Determine the [X, Y] coordinate at the center of the cell enclosing the given text.  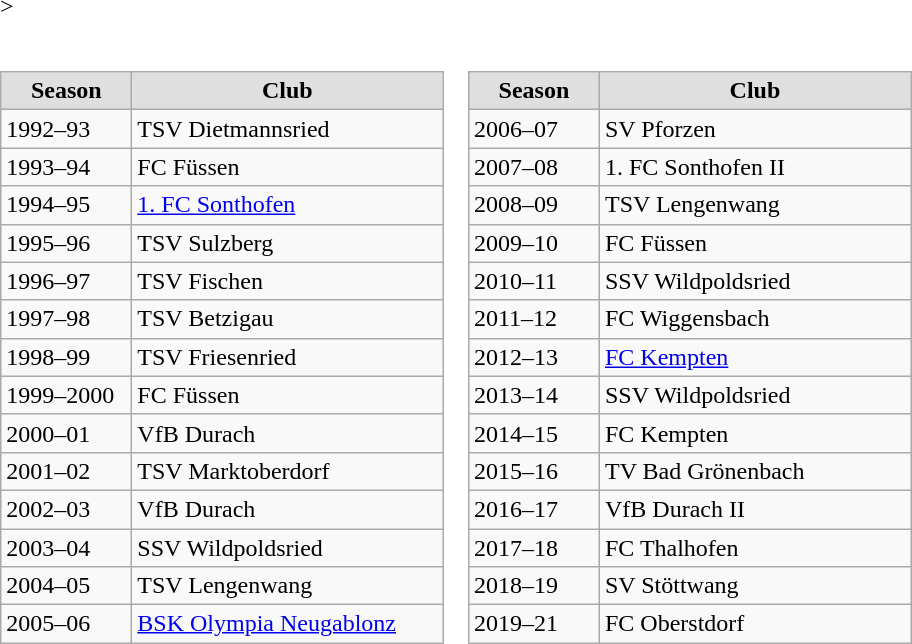
TSV Friesenried [288, 357]
FC Wiggensbach [754, 319]
2008–09 [534, 205]
2005–06 [66, 624]
2015–16 [534, 471]
2018–19 [534, 586]
1993–94 [66, 167]
2009–10 [534, 243]
TSV Betzigau [288, 319]
1994–95 [66, 205]
SV Pforzen [754, 129]
2010–11 [534, 281]
2003–04 [66, 547]
TSV Fischen [288, 281]
2011–12 [534, 319]
2006–07 [534, 129]
2013–14 [534, 395]
2012–13 [534, 357]
2000–01 [66, 433]
FC Thalhofen [754, 547]
TSV Sulzberg [288, 243]
1996–97 [66, 281]
TSV Dietmannsried [288, 129]
2017–18 [534, 547]
1. FC Sonthofen II [754, 167]
VfB Durach II [754, 509]
2014–15 [534, 433]
2004–05 [66, 586]
1997–98 [66, 319]
1992–93 [66, 129]
1995–96 [66, 243]
2002–03 [66, 509]
2016–17 [534, 509]
BSK Olympia Neugablonz [288, 624]
2001–02 [66, 471]
TSV Marktoberdorf [288, 471]
2007–08 [534, 167]
FC Oberstdorf [754, 624]
1. FC Sonthofen [288, 205]
TV Bad Grönenbach [754, 471]
1999–2000 [66, 395]
SV Stöttwang [754, 586]
2019–21 [534, 624]
1998–99 [66, 357]
